Return the (X, Y) coordinate for the center point of the cell that contains the specified text.  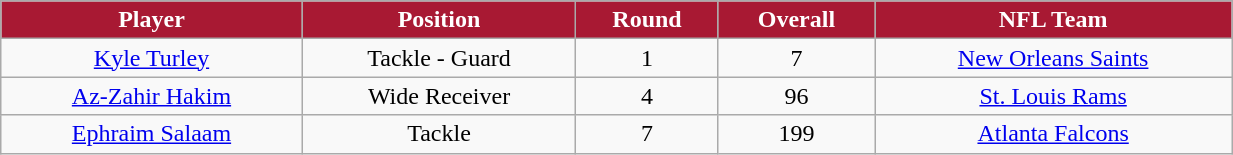
Player (152, 20)
Az-Zahir Hakim (152, 96)
1 (647, 58)
Ephraim Salaam (152, 134)
199 (796, 134)
Atlanta Falcons (1054, 134)
NFL Team (1054, 20)
St. Louis Rams (1054, 96)
Round (647, 20)
Tackle - Guard (439, 58)
Kyle Turley (152, 58)
Overall (796, 20)
New Orleans Saints (1054, 58)
96 (796, 96)
4 (647, 96)
Tackle (439, 134)
Wide Receiver (439, 96)
Position (439, 20)
